Find where the given text appears and provide that cell's center as (x, y) coordinate. 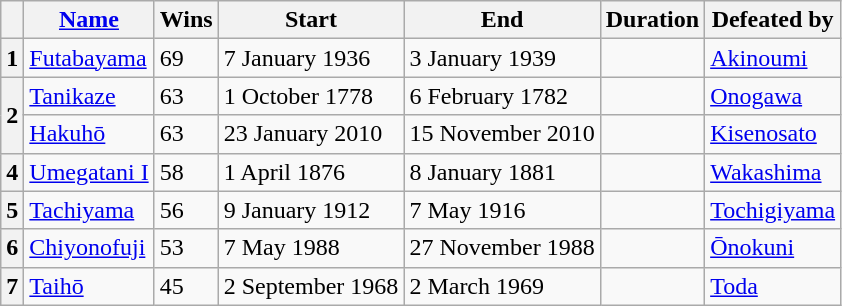
2 September 1968 (311, 286)
Umegatani I (89, 172)
9 January 1912 (311, 210)
Name (89, 20)
Ōnokuni (773, 248)
8 January 1881 (502, 172)
Tochigiyama (773, 210)
4 (12, 172)
3 January 1939 (502, 58)
Futabayama (89, 58)
2 (12, 115)
Akinoumi (773, 58)
End (502, 20)
6 (12, 248)
1 October 1778 (311, 96)
45 (186, 286)
58 (186, 172)
27 November 1988 (502, 248)
23 January 2010 (311, 134)
69 (186, 58)
6 February 1782 (502, 96)
2 March 1969 (502, 286)
Toda (773, 286)
1 (12, 58)
15 November 2010 (502, 134)
Onogawa (773, 96)
7 May 1916 (502, 210)
Tachiyama (89, 210)
1 April 1876 (311, 172)
Start (311, 20)
56 (186, 210)
7 (12, 286)
53 (186, 248)
Wins (186, 20)
5 (12, 210)
Duration (652, 20)
Defeated by (773, 20)
Chiyonofuji (89, 248)
Tanikaze (89, 96)
Hakuhō (89, 134)
7 May 1988 (311, 248)
7 January 1936 (311, 58)
Taihō (89, 286)
Kisenosato (773, 134)
Wakashima (773, 172)
